Return the (x, y) coordinate for the center point of the cell that contains the specified text.  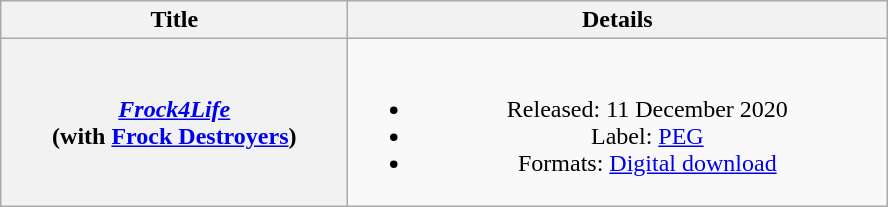
Frock4Life(with Frock Destroyers) (174, 122)
Title (174, 20)
Released: 11 December 2020Label: PEGFormats: Digital download (618, 122)
Details (618, 20)
